Identify which cell holds the provided text, then report its (X, Y) central coordinate. 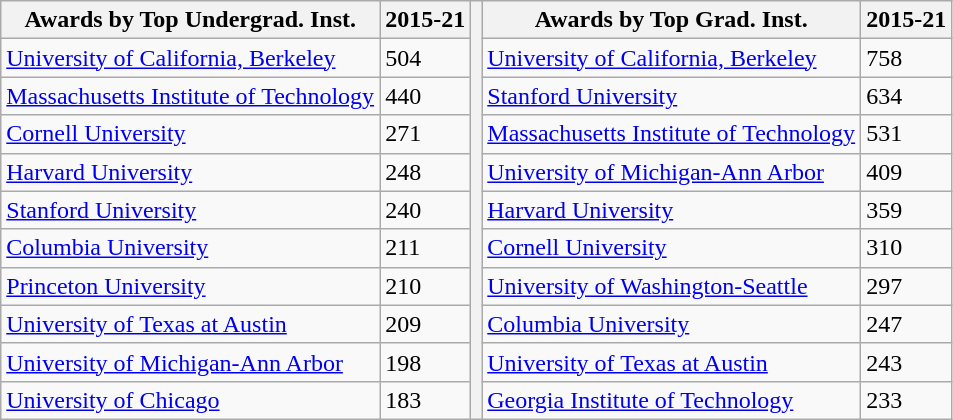
233 (906, 400)
440 (426, 96)
211 (426, 248)
531 (906, 134)
634 (906, 96)
504 (426, 58)
247 (906, 324)
183 (426, 400)
209 (426, 324)
359 (906, 210)
University of Chicago (190, 400)
Awards by Top Grad. Inst. (672, 20)
310 (906, 248)
Awards by Top Undergrad. Inst. (190, 20)
758 (906, 58)
University of Washington-Seattle (672, 286)
210 (426, 286)
198 (426, 362)
243 (906, 362)
409 (906, 172)
248 (426, 172)
240 (426, 210)
271 (426, 134)
297 (906, 286)
Princeton University (190, 286)
Georgia Institute of Technology (672, 400)
